Extract the [X, Y] coordinate from the center of the cell holding the provided text.  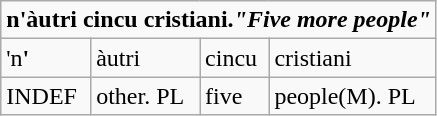
cristiani [353, 58]
'n' [46, 58]
people(M). PL [353, 96]
n'àutri cincu cristiani."Five more people" [219, 20]
five [234, 96]
àutri [146, 58]
INDEF [46, 96]
other. PL [146, 96]
cincu [234, 58]
